Identify which cell holds the provided text, then report its [X, Y] central coordinate. 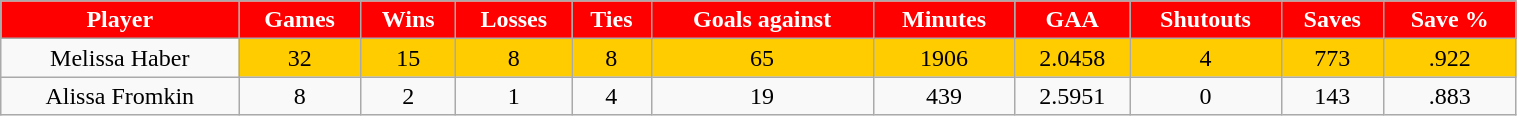
Ties [612, 20]
Minutes [944, 20]
19 [762, 96]
2 [408, 96]
Saves [1332, 20]
Player [120, 20]
2.5951 [1072, 96]
Goals against [762, 20]
773 [1332, 58]
GAA [1072, 20]
Wins [408, 20]
1 [514, 96]
Shutouts [1206, 20]
32 [300, 58]
Games [300, 20]
439 [944, 96]
Alissa Fromkin [120, 96]
0 [1206, 96]
Save % [1450, 20]
Losses [514, 20]
.883 [1450, 96]
1906 [944, 58]
Melissa Haber [120, 58]
.922 [1450, 58]
143 [1332, 96]
65 [762, 58]
15 [408, 58]
2.0458 [1072, 58]
